Pinpoint the cell where the given text exists, returning its [X, Y] midpoint coordinate. 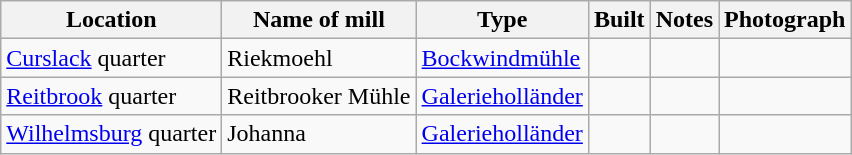
Type [502, 20]
Reitbrook quarter [112, 96]
Johanna [319, 134]
Riekmoehl [319, 58]
Reitbrooker Mühle [319, 96]
Bockwindmühle [502, 58]
Photograph [785, 20]
Notes [684, 20]
Built [619, 20]
Name of mill [319, 20]
Curslack quarter [112, 58]
Wilhelmsburg quarter [112, 134]
Location [112, 20]
